Extract the (X, Y) coordinate from the center of the cell holding the provided text.  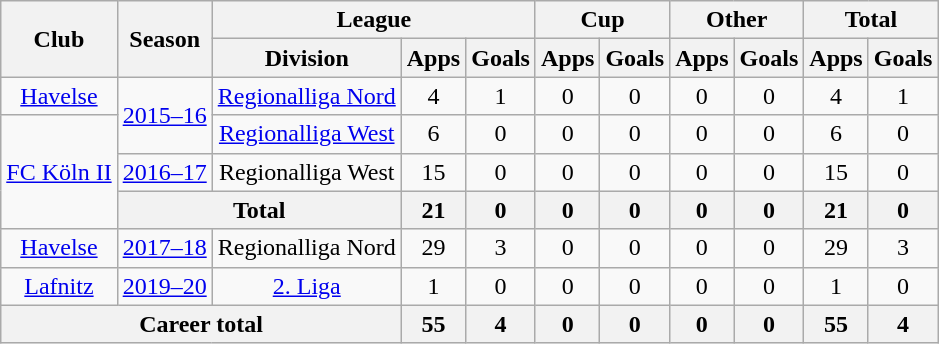
Lafnitz (59, 286)
Career total (201, 324)
Other (737, 20)
League (374, 20)
FC Köln II (59, 172)
Club (59, 39)
Cup (602, 20)
Season (164, 39)
Division (306, 58)
2015–16 (164, 115)
2016–17 (164, 172)
2017–18 (164, 248)
2019–20 (164, 286)
2. Liga (306, 286)
